Find where the given text appears and provide that cell's center as [x, y] coordinate. 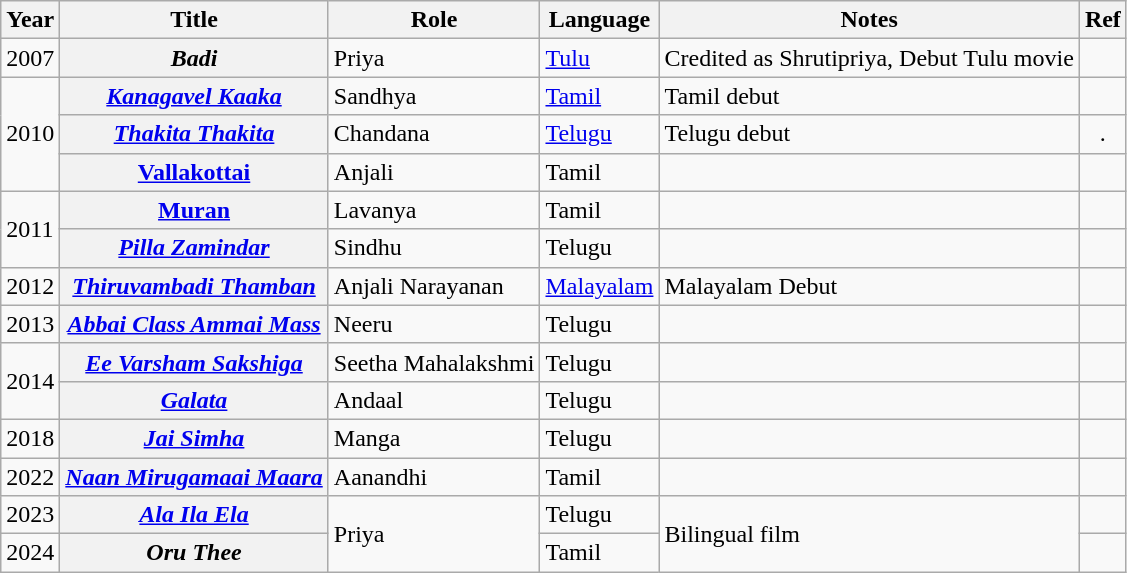
Muran [194, 210]
2011 [30, 229]
2007 [30, 58]
2024 [30, 553]
Title [194, 20]
Andaal [434, 400]
Credited as Shrutipriya, Debut Tulu movie [869, 58]
2012 [30, 286]
Role [434, 20]
. [1102, 134]
Sindhu [434, 248]
Chandana [434, 134]
Oru Thee [194, 553]
2022 [30, 477]
Ref [1102, 20]
Ala Ila Ela [194, 515]
Kanagavel Kaaka [194, 96]
Thakita Thakita [194, 134]
Thiruvambadi Thamban [194, 286]
Malayalam [600, 286]
Tamil debut [869, 96]
Bilingual film [869, 534]
Language [600, 20]
Ee Varsham Sakshiga [194, 362]
Lavanya [434, 210]
Badi [194, 58]
Jai Simha [194, 438]
Year [30, 20]
Abbai Class Ammai Mass [194, 324]
Seetha Mahalakshmi [434, 362]
Tulu [600, 58]
Sandhya [434, 96]
Manga [434, 438]
Malayalam Debut [869, 286]
Naan Mirugamaai Maara [194, 477]
Neeru [434, 324]
Galata [194, 400]
Pilla Zamindar [194, 248]
2018 [30, 438]
2023 [30, 515]
2014 [30, 381]
2010 [30, 134]
Vallakottai [194, 172]
Telugu debut [869, 134]
Notes [869, 20]
2013 [30, 324]
Aanandhi [434, 477]
Anjali [434, 172]
Anjali Narayanan [434, 286]
